Output the (x, y) coordinate of the center of the cell containing the given text.  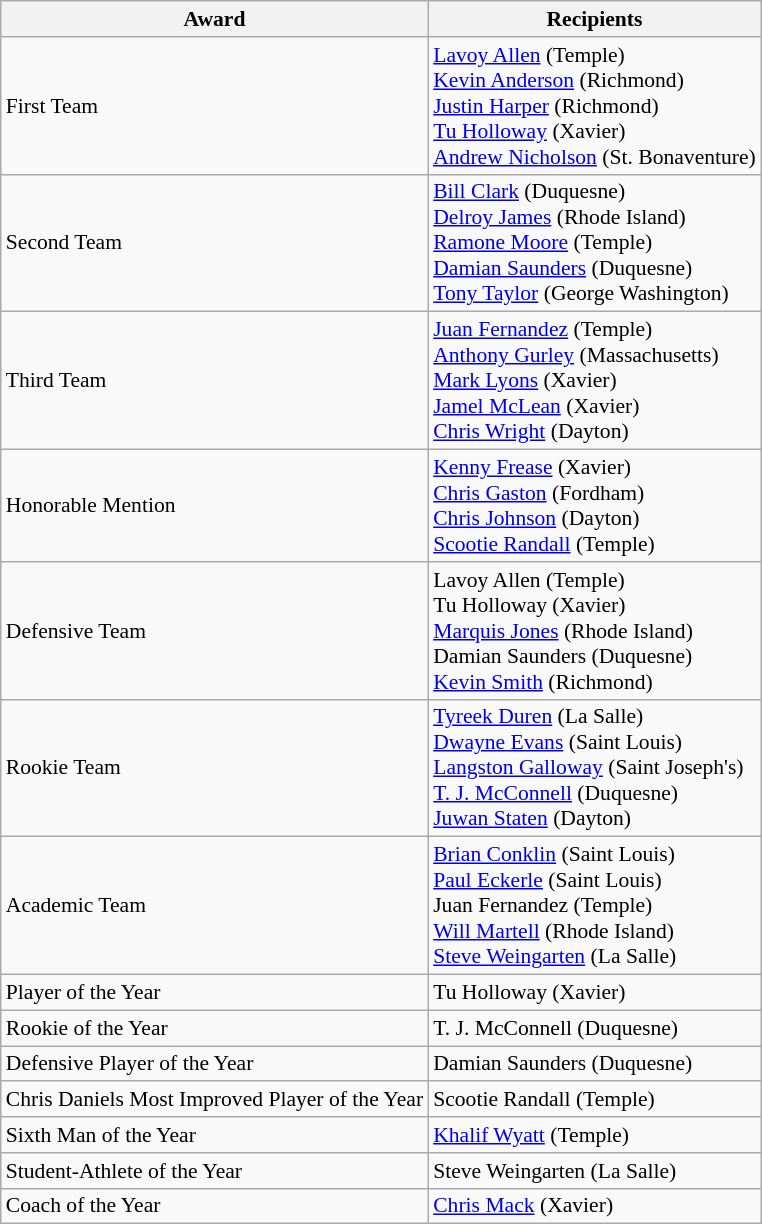
Kenny Frease (Xavier)Chris Gaston (Fordham)Chris Johnson (Dayton)Scootie Randall (Temple) (594, 506)
Defensive Player of the Year (214, 1064)
Award (214, 19)
Academic Team (214, 906)
T. J. McConnell (Duquesne) (594, 1028)
Chris Daniels Most Improved Player of the Year (214, 1100)
Chris Mack (Xavier) (594, 1206)
Damian Saunders (Duquesne) (594, 1064)
First Team (214, 106)
Lavoy Allen (Temple)Tu Holloway (Xavier)Marquis Jones (Rhode Island)Damian Saunders (Duquesne)Kevin Smith (Richmond) (594, 631)
Tyreek Duren (La Salle)Dwayne Evans (Saint Louis)Langston Galloway (Saint Joseph's)T. J. McConnell (Duquesne)Juwan Staten (Dayton) (594, 768)
Second Team (214, 243)
Recipients (594, 19)
Rookie of the Year (214, 1028)
Tu Holloway (Xavier) (594, 993)
Steve Weingarten (La Salle) (594, 1171)
Brian Conklin (Saint Louis)Paul Eckerle (Saint Louis)Juan Fernandez (Temple)Will Martell (Rhode Island)Steve Weingarten (La Salle) (594, 906)
Sixth Man of the Year (214, 1135)
Honorable Mention (214, 506)
Student-Athlete of the Year (214, 1171)
Khalif Wyatt (Temple) (594, 1135)
Player of the Year (214, 993)
Bill Clark (Duquesne)Delroy James (Rhode Island)Ramone Moore (Temple)Damian Saunders (Duquesne)Tony Taylor (George Washington) (594, 243)
Coach of the Year (214, 1206)
Third Team (214, 381)
Juan Fernandez (Temple)Anthony Gurley (Massachusetts)Mark Lyons (Xavier)Jamel McLean (Xavier)Chris Wright (Dayton) (594, 381)
Defensive Team (214, 631)
Scootie Randall (Temple) (594, 1100)
Lavoy Allen (Temple)Kevin Anderson (Richmond)Justin Harper (Richmond)Tu Holloway (Xavier)Andrew Nicholson (St. Bonaventure) (594, 106)
Rookie Team (214, 768)
